Extract the (X, Y) coordinate from the center of the cell holding the provided text.  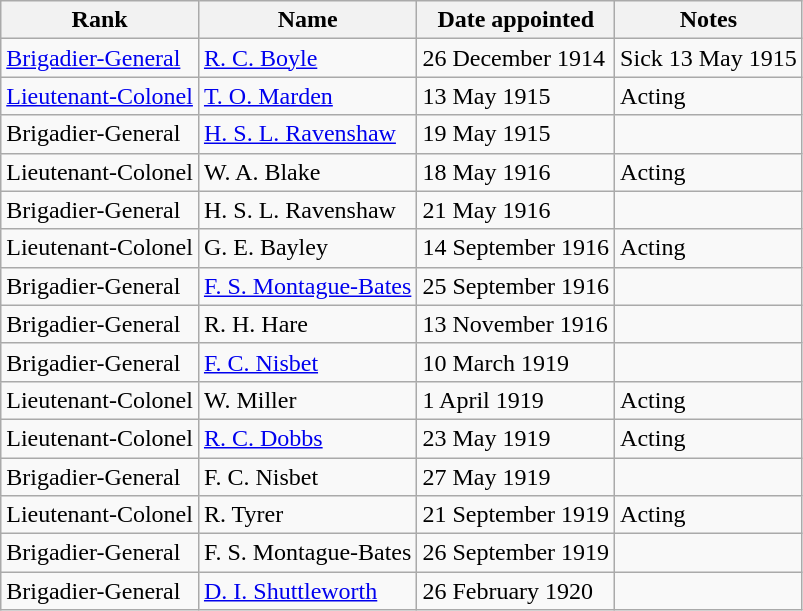
R. C. Dobbs (307, 438)
W. Miller (307, 400)
19 May 1915 (516, 134)
18 May 1916 (516, 172)
D. I. Shuttleworth (307, 591)
G. E. Bayley (307, 248)
Name (307, 20)
25 September 1916 (516, 286)
14 September 1916 (516, 248)
27 May 1919 (516, 477)
R. H. Hare (307, 324)
13 November 1916 (516, 324)
13 May 1915 (516, 96)
Sick 13 May 1915 (709, 58)
W. A. Blake (307, 172)
26 February 1920 (516, 591)
21 May 1916 (516, 210)
26 September 1919 (516, 553)
26 December 1914 (516, 58)
Notes (709, 20)
T. O. Marden (307, 96)
1 April 1919 (516, 400)
21 September 1919 (516, 515)
Rank (100, 20)
10 March 1919 (516, 362)
23 May 1919 (516, 438)
R. Tyrer (307, 515)
Date appointed (516, 20)
R. C. Boyle (307, 58)
